Provide the (X, Y) coordinate of the cell's center where the given text is located.  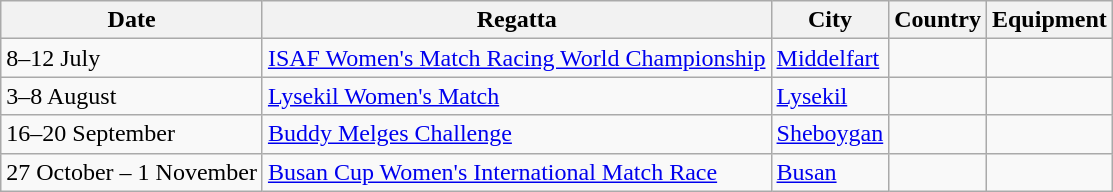
8–12 July (132, 58)
3–8 August (132, 96)
City (830, 20)
Date (132, 20)
16–20 September (132, 134)
Busan (830, 172)
Country (938, 20)
Lysekil Women's Match (516, 96)
Sheboygan (830, 134)
Buddy Melges Challenge (516, 134)
Lysekil (830, 96)
Busan Cup Women's International Match Race (516, 172)
Equipment (1049, 20)
ISAF Women's Match Racing World Championship (516, 58)
Middelfart (830, 58)
27 October – 1 November (132, 172)
Regatta (516, 20)
